Return the (X, Y) coordinate for the center point of the cell that contains the specified text.  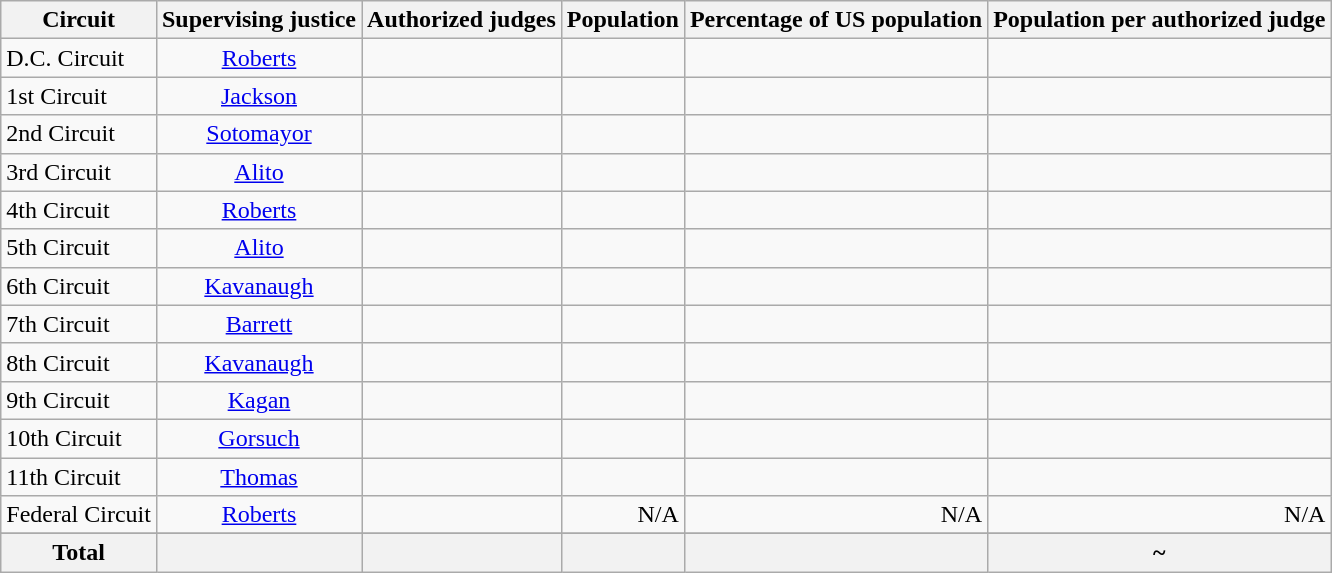
Circuit (79, 20)
Supervising justice (258, 20)
Authorized judges (462, 20)
Jackson (258, 96)
6th Circuit (79, 286)
1st Circuit (79, 96)
5th Circuit (79, 248)
Population per authorized judge (1160, 20)
Kagan (258, 400)
Sotomayor (258, 134)
Thomas (258, 477)
Percentage of US population (836, 20)
9th Circuit (79, 400)
Gorsuch (258, 438)
~ (1160, 553)
3rd Circuit (79, 172)
10th Circuit (79, 438)
7th Circuit (79, 324)
Barrett (258, 324)
8th Circuit (79, 362)
Population (622, 20)
4th Circuit (79, 210)
Federal Circuit (79, 515)
D.C. Circuit (79, 58)
11th Circuit (79, 477)
Total (79, 553)
2nd Circuit (79, 134)
